Detect which cell encompasses the target text, then output its (X, Y) center coordinate. 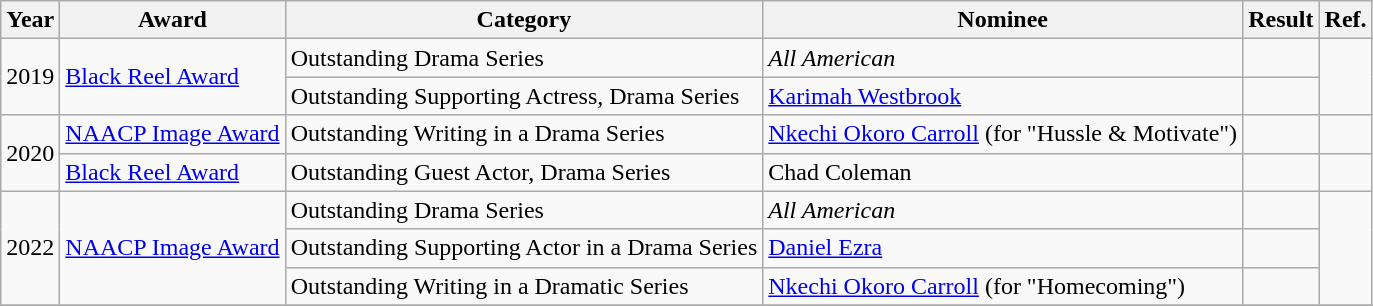
Karimah Westbrook (1003, 96)
Year (30, 20)
Nominee (1003, 20)
Outstanding Writing in a Drama Series (524, 134)
Chad Coleman (1003, 172)
Daniel Ezra (1003, 248)
Award (172, 20)
Outstanding Guest Actor, Drama Series (524, 172)
Nkechi Okoro Carroll (for "Hussle & Motivate") (1003, 134)
Result (1281, 20)
2022 (30, 248)
Outstanding Supporting Actress, Drama Series (524, 96)
2019 (30, 77)
Ref. (1346, 20)
Category (524, 20)
2020 (30, 153)
Outstanding Supporting Actor in a Drama Series (524, 248)
Nkechi Okoro Carroll (for "Homecoming") (1003, 286)
Outstanding Writing in a Dramatic Series (524, 286)
